Determine the [x, y] coordinate at the center of the cell enclosing the given text.  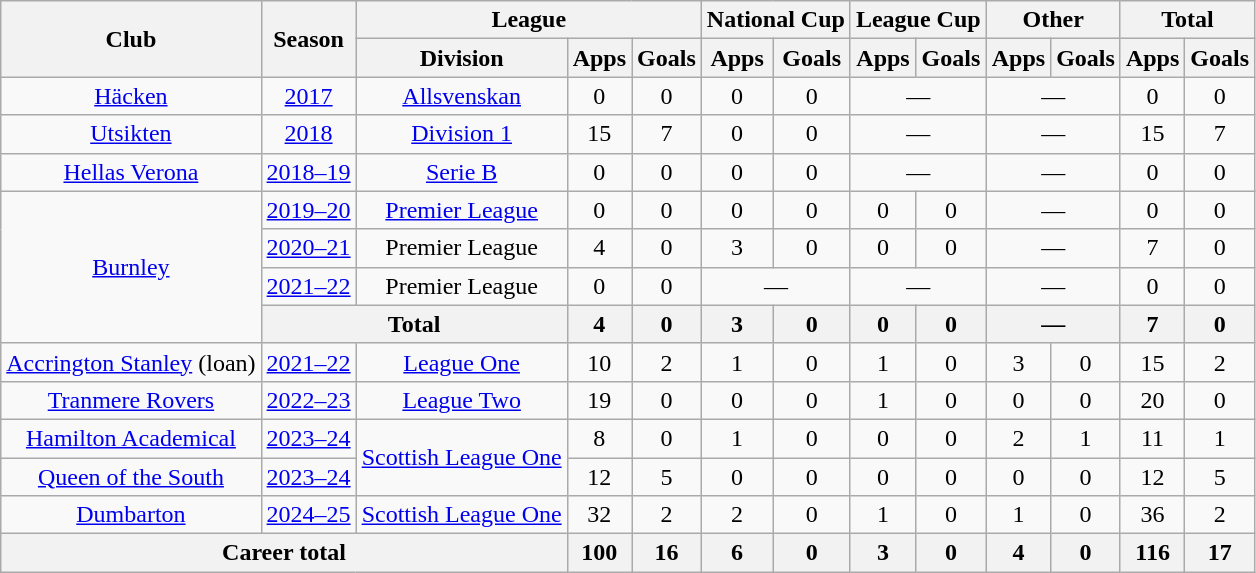
19 [599, 400]
Dumbarton [131, 515]
Tranmere Rovers [131, 400]
2017 [308, 96]
Club [131, 39]
2018–19 [308, 172]
Other [1053, 20]
100 [599, 553]
8 [599, 438]
League Two [462, 400]
Career total [284, 553]
Hellas Verona [131, 172]
Accrington Stanley (loan) [131, 362]
6 [737, 553]
2024–25 [308, 515]
Utsikten [131, 134]
17 [1220, 553]
32 [599, 515]
League [528, 20]
Allsvenskan [462, 96]
2019–20 [308, 210]
2022–23 [308, 400]
Division [462, 58]
Season [308, 39]
2018 [308, 134]
Hamilton Academical [131, 438]
Division 1 [462, 134]
16 [667, 553]
Serie B [462, 172]
116 [1152, 553]
20 [1152, 400]
Queen of the South [131, 477]
36 [1152, 515]
National Cup [776, 20]
2020–21 [308, 248]
10 [599, 362]
League One [462, 362]
11 [1152, 438]
Häcken [131, 96]
Burnley [131, 267]
League Cup [918, 20]
